Provide the [X, Y] coordinate of the cell's center where the given text is located.  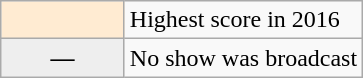
Highest score in 2016 [243, 20]
— [63, 58]
No show was broadcast [243, 58]
